Search for the cell housing the specified text and yield its [x, y] center coordinate. 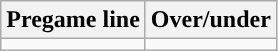
Over/under [210, 20]
Pregame line [74, 20]
